Find where the given text appears and provide that cell's center as [X, Y] coordinate. 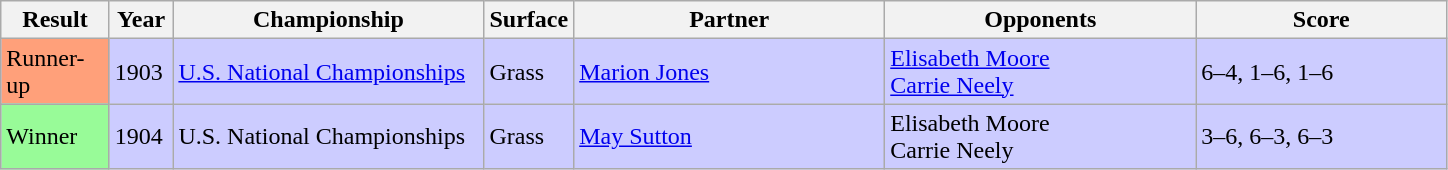
Score [1322, 20]
May Sutton [730, 136]
1903 [141, 72]
Championship [328, 20]
3–6, 6–3, 6–3 [1322, 136]
Runner-up [56, 72]
Partner [730, 20]
6–4, 1–6, 1–6 [1322, 72]
Marion Jones [730, 72]
Opponents [1040, 20]
1904 [141, 136]
Surface [529, 20]
Year [141, 20]
Result [56, 20]
Winner [56, 136]
